Return the (X, Y) coordinate for the center point of the cell that contains the specified text.  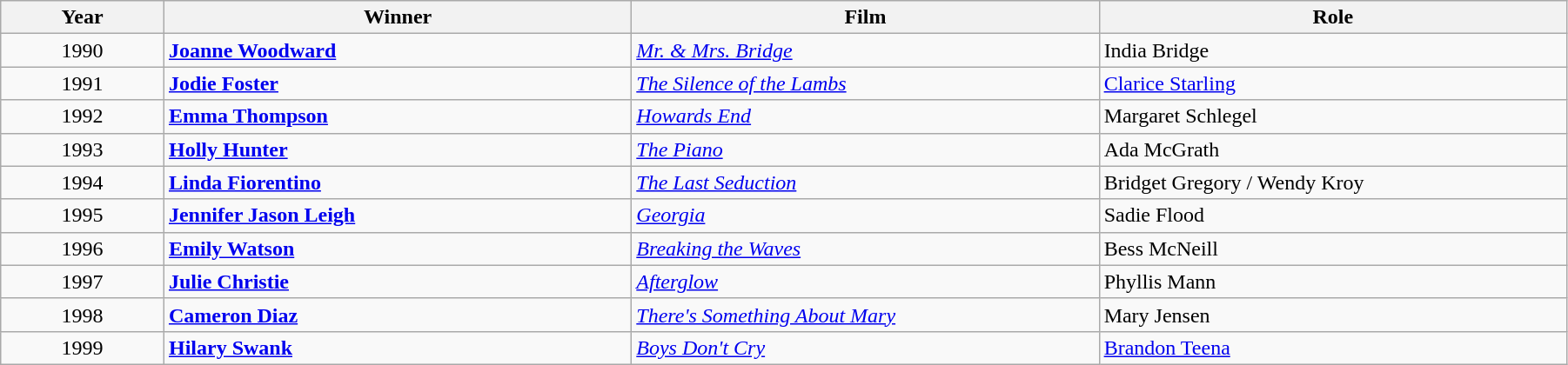
1999 (83, 348)
Emily Watson (397, 249)
Howards End (865, 116)
Year (83, 17)
Emma Thompson (397, 116)
Linda Fiorentino (397, 182)
Jennifer Jason Leigh (397, 216)
Jodie Foster (397, 83)
Sadie Flood (1333, 216)
The Piano (865, 149)
1992 (83, 116)
1996 (83, 249)
The Last Seduction (865, 182)
Role (1333, 17)
Mr. & Mrs. Bridge (865, 50)
Brandon Teena (1333, 348)
Julie Christie (397, 282)
Cameron Diaz (397, 315)
The Silence of the Lambs (865, 83)
1998 (83, 315)
Afterglow (865, 282)
Clarice Starling (1333, 83)
Holly Hunter (397, 149)
Margaret Schlegel (1333, 116)
Mary Jensen (1333, 315)
1994 (83, 182)
Breaking the Waves (865, 249)
India Bridge (1333, 50)
Bridget Gregory / Wendy Kroy (1333, 182)
Ada McGrath (1333, 149)
Film (865, 17)
Boys Don't Cry (865, 348)
Georgia (865, 216)
Winner (397, 17)
1997 (83, 282)
Joanne Woodward (397, 50)
1995 (83, 216)
1991 (83, 83)
Bess McNeill (1333, 249)
1990 (83, 50)
There's Something About Mary (865, 315)
Hilary Swank (397, 348)
Phyllis Mann (1333, 282)
1993 (83, 149)
